Return (x, y) of the center of cell containing provided text 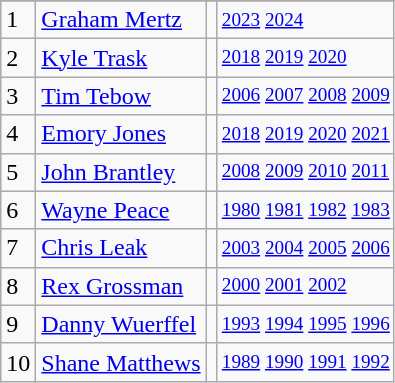
7 (18, 248)
9 (18, 324)
4 (18, 134)
2008 2009 2010 2011 (306, 172)
2003 2004 2005 2006 (306, 248)
Danny Wuerffel (121, 324)
Chris Leak (121, 248)
5 (18, 172)
Rex Grossman (121, 286)
8 (18, 286)
1980 1981 1982 1983 (306, 210)
2018 2019 2020 2021 (306, 134)
1989 1990 1991 1992 (306, 362)
Kyle Trask (121, 58)
2 (18, 58)
Emory Jones (121, 134)
10 (18, 362)
1 (18, 20)
2006 2007 2008 2009 (306, 96)
2000 2001 2002 (306, 286)
John Brantley (121, 172)
Wayne Peace (121, 210)
2023 2024 (306, 20)
Tim Tebow (121, 96)
2018 2019 2020 (306, 58)
Shane Matthews (121, 362)
1993 1994 1995 1996 (306, 324)
Graham Mertz (121, 20)
6 (18, 210)
3 (18, 96)
